Scan for the cell matching the given text and deliver its (x, y) coordinate at center. 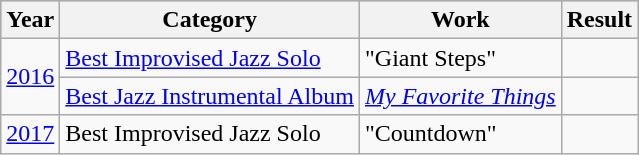
My Favorite Things (460, 96)
Work (460, 20)
2017 (30, 134)
"Giant Steps" (460, 58)
"Countdown" (460, 134)
2016 (30, 77)
Category (210, 20)
Best Jazz Instrumental Album (210, 96)
Result (599, 20)
Year (30, 20)
